Detect which cell encompasses the target text, then output its [X, Y] center coordinate. 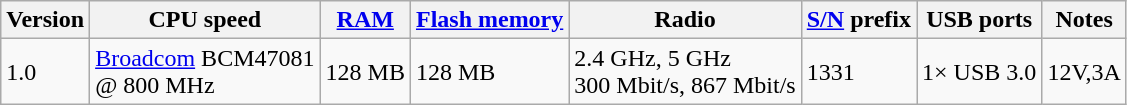
Flash memory [489, 20]
2.4 GHz, 5 GHz300 Mbit/s, 867 Mbit/s [685, 72]
S/N prefix [858, 20]
RAM [365, 20]
Version [46, 20]
USB ports [980, 20]
1.0 [46, 72]
CPU speed [205, 20]
12V,3A [1084, 72]
Broadcom BCM47081@ 800 MHz [205, 72]
Notes [1084, 20]
1331 [858, 72]
1× USB 3.0 [980, 72]
Radio [685, 20]
